From the cell containing the given text, extract its center point as [X, Y] coordinate. 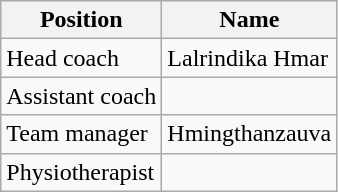
Assistant coach [82, 96]
Lalrindika Hmar [250, 58]
Physiotherapist [82, 172]
Head coach [82, 58]
Position [82, 20]
Name [250, 20]
Hmingthanzauva [250, 134]
Team manager [82, 134]
